Scan for the cell matching the given text and deliver its (x, y) coordinate at center. 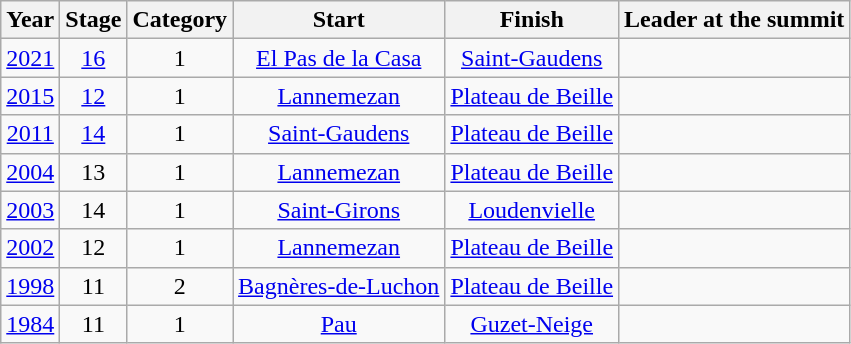
2015 (30, 96)
1984 (30, 324)
2011 (30, 134)
Year (30, 20)
Saint-Girons (339, 210)
Leader at the summit (734, 20)
2002 (30, 248)
13 (94, 172)
Stage (94, 20)
Guzet-Neige (532, 324)
2004 (30, 172)
El Pas de la Casa (339, 58)
2 (180, 286)
2021 (30, 58)
1998 (30, 286)
Start (339, 20)
2003 (30, 210)
Category (180, 20)
Bagnères-de-Luchon (339, 286)
Loudenvielle (532, 210)
Pau (339, 324)
16 (94, 58)
Finish (532, 20)
